Provide the [x, y] coordinate of the cell's center where the given text is located.  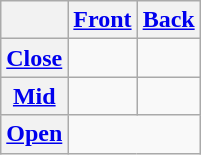
Close [34, 58]
Back [168, 20]
Mid [34, 96]
Front [102, 20]
Open [34, 134]
